Scan for the cell matching the given text and deliver its (X, Y) coordinate at center. 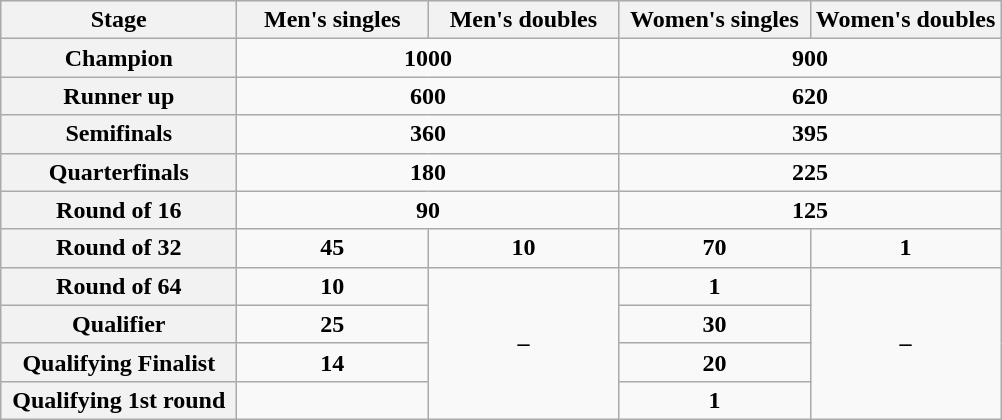
Qualifying Finalist (119, 362)
900 (810, 58)
395 (810, 134)
Men's doubles (524, 20)
Round of 32 (119, 248)
Round of 16 (119, 210)
360 (428, 134)
70 (714, 248)
Men's singles (332, 20)
Round of 64 (119, 286)
Champion (119, 58)
600 (428, 96)
Women's singles (714, 20)
Runner up (119, 96)
Qualifying 1st round (119, 400)
Women's doubles (906, 20)
Stage (119, 20)
Qualifier (119, 324)
25 (332, 324)
45 (332, 248)
14 (332, 362)
225 (810, 172)
20 (714, 362)
125 (810, 210)
90 (428, 210)
620 (810, 96)
30 (714, 324)
180 (428, 172)
Semifinals (119, 134)
1000 (428, 58)
Quarterfinals (119, 172)
